Output the (X, Y) coordinate of the center of the cell containing the given text.  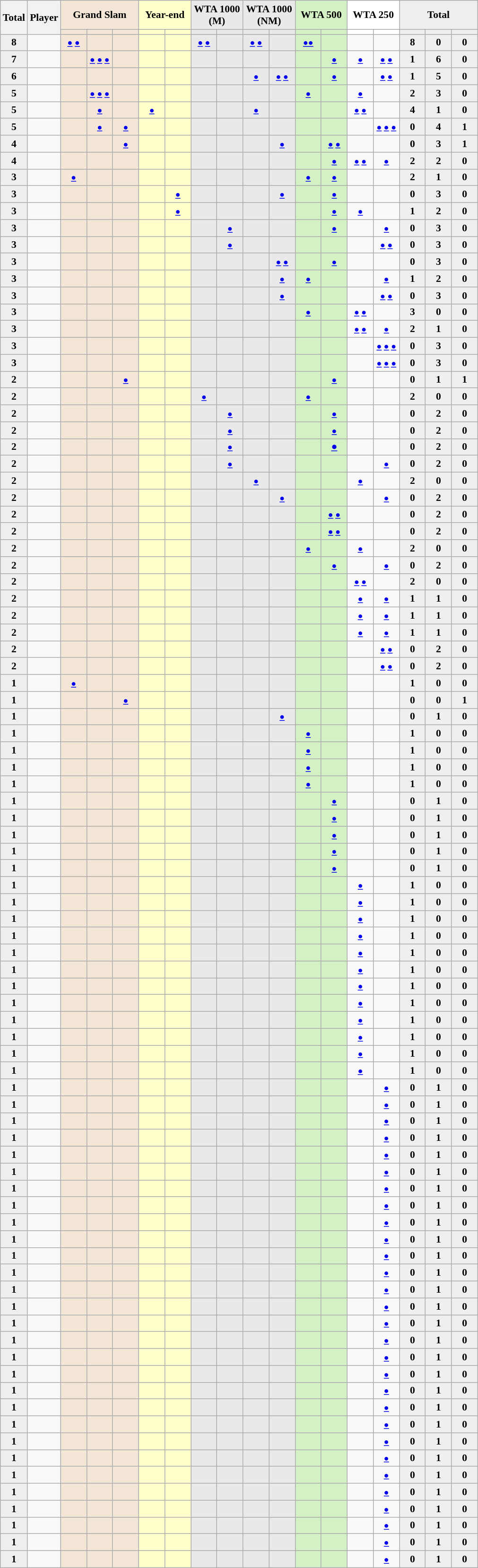
WTA 250 (374, 15)
7 (14, 60)
Player (44, 17)
Grand Slam (99, 15)
WTA 1000 (NM) (269, 15)
●● (308, 43)
WTA 1000 (M) (217, 15)
Year-end (165, 15)
WTA 500 (321, 15)
